From the cell containing the given text, extract its center point as [x, y] coordinate. 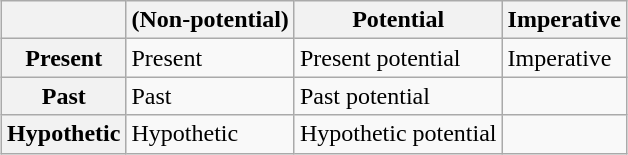
Present potential [398, 58]
Past potential [398, 96]
Hypothetic potential [398, 134]
Potential [398, 20]
(Non-potential) [210, 20]
